Pinpoint the cell where the given text exists, returning its (x, y) midpoint coordinate. 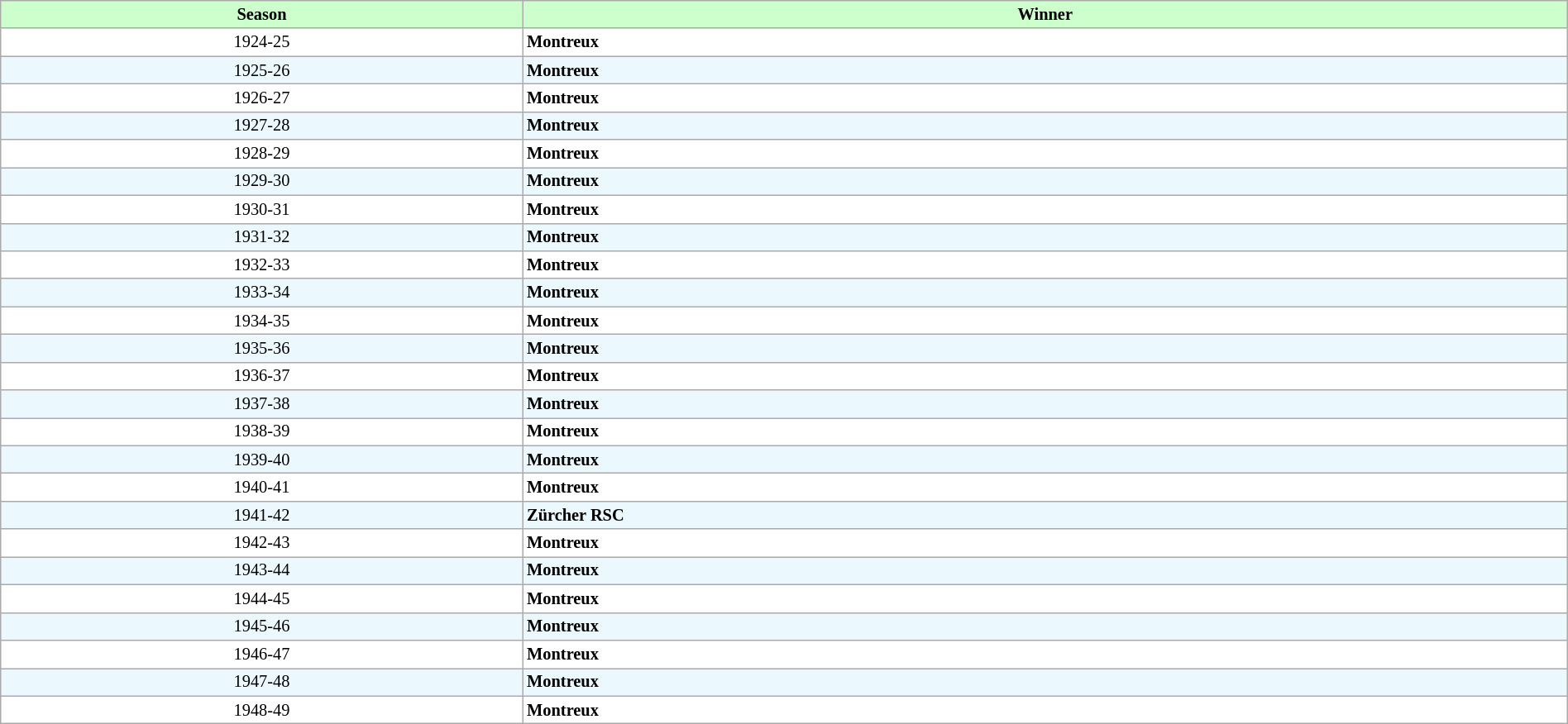
1932-33 (261, 264)
1945-46 (261, 626)
1933-34 (261, 293)
1924-25 (261, 42)
1931-32 (261, 237)
1935-36 (261, 348)
1928-29 (261, 154)
1943-44 (261, 570)
1940-41 (261, 487)
1941-42 (261, 515)
1948-49 (261, 710)
1937-38 (261, 404)
1939-40 (261, 460)
1927-28 (261, 126)
1946-47 (261, 654)
Season (261, 14)
1936-37 (261, 376)
1942-43 (261, 543)
1938-39 (261, 431)
1934-35 (261, 321)
Winner (1045, 14)
1926-27 (261, 98)
Zürcher RSC (1045, 515)
1929-30 (261, 181)
1930-31 (261, 209)
1925-26 (261, 70)
1947-48 (261, 682)
1944-45 (261, 598)
